Detect which cell encompasses the target text, then output its [x, y] center coordinate. 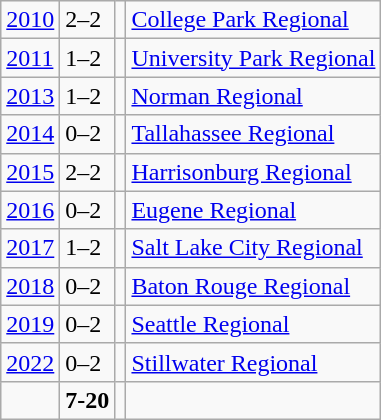
2019 [30, 324]
Harrisonburg Regional [254, 172]
2018 [30, 286]
2017 [30, 248]
Tallahassee Regional [254, 134]
2015 [30, 172]
2013 [30, 96]
Eugene Regional [254, 210]
Norman Regional [254, 96]
Baton Rouge Regional [254, 286]
Salt Lake City Regional [254, 248]
2014 [30, 134]
University Park Regional [254, 58]
2010 [30, 20]
College Park Regional [254, 20]
Stillwater Regional [254, 362]
Seattle Regional [254, 324]
2016 [30, 210]
2022 [30, 362]
7-20 [88, 400]
2011 [30, 58]
